Capture the cell that displays the provided text and extract its (X, Y) central coordinate. 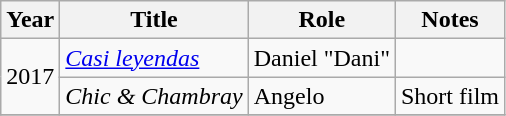
Short film (450, 96)
2017 (30, 77)
Casi leyendas (154, 58)
Chic & Chambray (154, 96)
Year (30, 20)
Daniel "Dani" (322, 58)
Title (154, 20)
Role (322, 20)
Angelo (322, 96)
Notes (450, 20)
